Provide the (X, Y) coordinate of the cell's center where the given text is located.  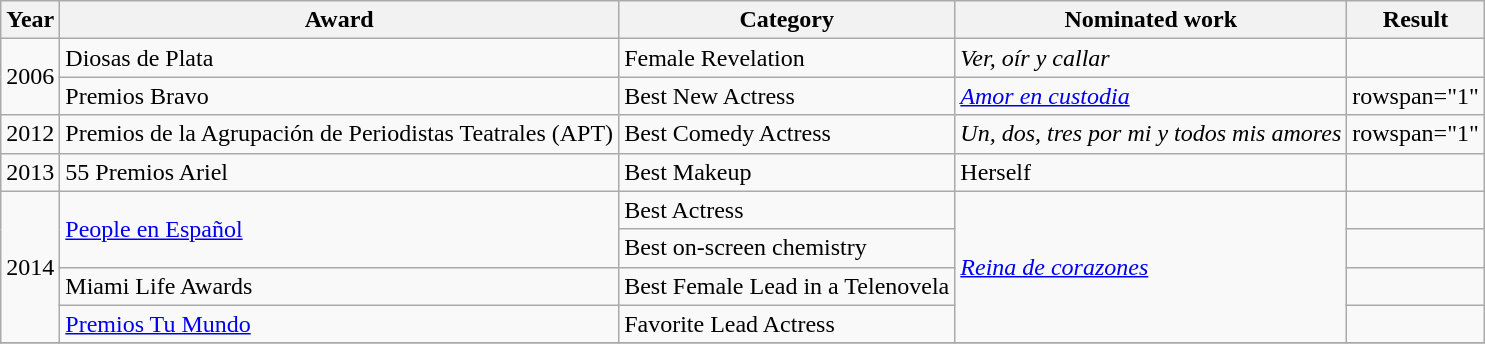
Amor en custodia (1151, 96)
Category (787, 20)
Premios de la Agrupación de Periodistas Teatrales (APT) (340, 134)
2014 (30, 267)
Best Makeup (787, 172)
Diosas de Plata (340, 58)
Reina de corazones (1151, 267)
55 Premios Ariel (340, 172)
Best Actress (787, 210)
Best on-screen chemistry (787, 248)
Un, dos, tres por mi y todos mis amores (1151, 134)
Best Comedy Actress (787, 134)
Best Female Lead in a Telenovela (787, 286)
Award (340, 20)
Female Revelation (787, 58)
Herself (1151, 172)
Ver, oír y callar (1151, 58)
2012 (30, 134)
Premios Bravo (340, 96)
Favorite Lead Actress (787, 324)
Year (30, 20)
Result (1416, 20)
Nominated work (1151, 20)
2006 (30, 77)
Premios Tu Mundo (340, 324)
People en Español (340, 229)
Best New Actress (787, 96)
Miami Life Awards (340, 286)
2013 (30, 172)
